Extract the [X, Y] coordinate from the center of the cell holding the provided text.  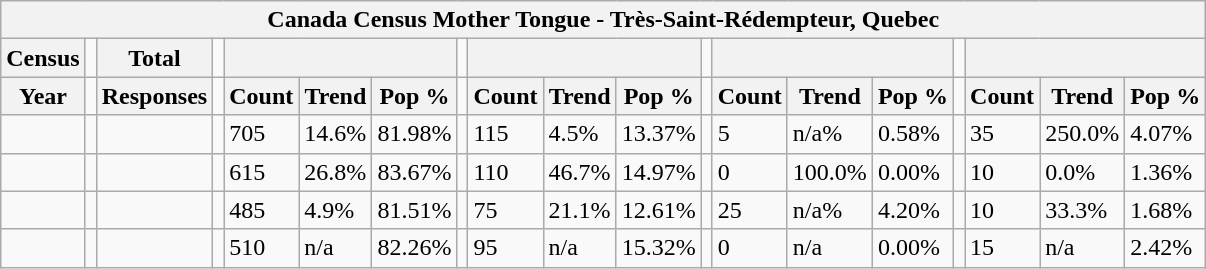
95 [506, 248]
46.7% [580, 172]
4.5% [580, 134]
12.61% [658, 210]
15.32% [658, 248]
4.20% [912, 210]
82.26% [414, 248]
615 [262, 172]
115 [506, 134]
1.36% [1166, 172]
83.67% [414, 172]
250.0% [1082, 134]
Responses [154, 96]
Total [154, 58]
81.51% [414, 210]
2.42% [1166, 248]
4.07% [1166, 134]
705 [262, 134]
100.0% [830, 172]
Canada Census Mother Tongue - Très-Saint-Rédempteur, Quebec [604, 20]
5 [750, 134]
485 [262, 210]
Census [43, 58]
15 [1002, 248]
0.58% [912, 134]
26.8% [336, 172]
35 [1002, 134]
14.97% [658, 172]
13.37% [658, 134]
75 [506, 210]
1.68% [1166, 210]
0.0% [1082, 172]
14.6% [336, 134]
4.9% [336, 210]
25 [750, 210]
33.3% [1082, 210]
81.98% [414, 134]
510 [262, 248]
Year [43, 96]
110 [506, 172]
21.1% [580, 210]
